Pinpoint the cell where the given text exists, returning its (x, y) midpoint coordinate. 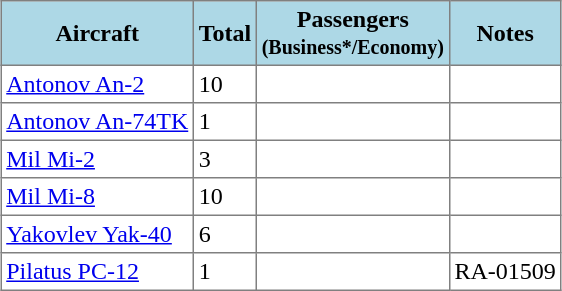
Antonov An-2 (97, 84)
Yakovlev Yak-40 (97, 234)
3 (224, 159)
Notes (505, 33)
Passengers (Business*/Economy) (352, 33)
Total (224, 33)
Pilatus PC-12 (97, 272)
Mil Mi-2 (97, 159)
Mil Mi-8 (97, 197)
Antonov An-74TK (97, 122)
Aircraft (97, 33)
6 (224, 234)
RA-01509 (505, 272)
